Search for the cell housing the specified text and yield its (X, Y) center coordinate. 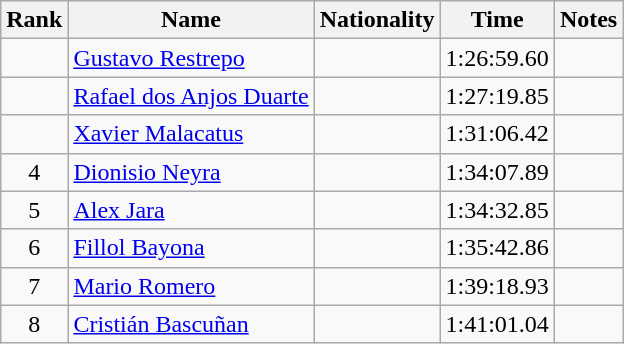
Nationality (377, 20)
1:27:19.85 (497, 96)
Fillol Bayona (191, 248)
Mario Romero (191, 286)
Gustavo Restrepo (191, 58)
Time (497, 20)
1:34:07.89 (497, 172)
Xavier Malacatus (191, 134)
5 (34, 210)
Rafael dos Anjos Duarte (191, 96)
1:41:01.04 (497, 324)
4 (34, 172)
1:34:32.85 (497, 210)
Rank (34, 20)
1:35:42.86 (497, 248)
1:39:18.93 (497, 286)
8 (34, 324)
Notes (588, 20)
Name (191, 20)
Alex Jara (191, 210)
Cristián Bascuñan (191, 324)
7 (34, 286)
1:26:59.60 (497, 58)
Dionisio Neyra (191, 172)
1:31:06.42 (497, 134)
6 (34, 248)
